Return the [X, Y] coordinate for the center point of the cell that contains the specified text.  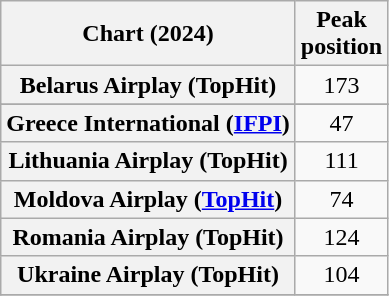
47 [341, 123]
Lithuania Airplay (TopHit) [148, 161]
Belarus Airplay (TopHit) [148, 85]
Greece International (IFPI) [148, 123]
Romania Airplay (TopHit) [148, 237]
111 [341, 161]
124 [341, 237]
Moldova Airplay (TopHit) [148, 199]
Ukraine Airplay (TopHit) [148, 275]
Chart (2024) [148, 34]
173 [341, 85]
104 [341, 275]
74 [341, 199]
Peakposition [341, 34]
